Capture the cell that displays the provided text and extract its [x, y] central coordinate. 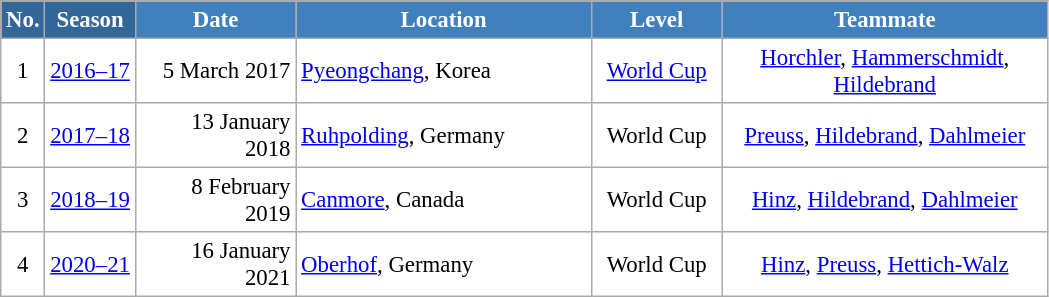
8 February 2019 [216, 200]
5 March 2017 [216, 72]
Location [444, 20]
4 [23, 264]
No. [23, 20]
Season [90, 20]
2017–18 [90, 136]
2016–17 [90, 72]
2020–21 [90, 264]
3 [23, 200]
Pyeongchang, Korea [444, 72]
Oberhof, Germany [444, 264]
Ruhpolding, Germany [444, 136]
13 January 2018 [216, 136]
Teammate [885, 20]
2 [23, 136]
Hinz, Preuss, Hettich-Walz [885, 264]
Level [656, 20]
Date [216, 20]
Horchler, Hammerschmidt, Hildebrand [885, 72]
16 January 2021 [216, 264]
Preuss, Hildebrand, Dahlmeier [885, 136]
2018–19 [90, 200]
Canmore, Canada [444, 200]
1 [23, 72]
Hinz, Hildebrand, Dahlmeier [885, 200]
